Capture the cell that displays the provided text and extract its [x, y] central coordinate. 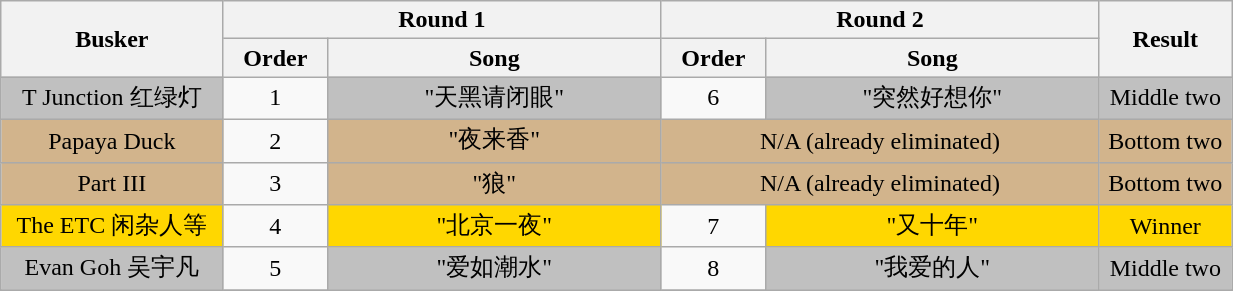
"爱如潮水" [494, 268]
The ETC 闲杂人等 [112, 226]
4 [276, 226]
"夜来香" [494, 140]
"狼" [494, 184]
2 [276, 140]
Round 2 [880, 20]
"突然好想你" [932, 98]
Part III [112, 184]
"我爱的人" [932, 268]
5 [276, 268]
1 [276, 98]
"又十年" [932, 226]
"北京一夜" [494, 226]
T Junction 红绿灯 [112, 98]
8 [714, 268]
Papaya Duck [112, 140]
Evan Goh 吴宇凡 [112, 268]
7 [714, 226]
"天黑请闭眼" [494, 98]
Busker [112, 39]
Round 1 [442, 20]
Result [1166, 39]
6 [714, 98]
Winner [1166, 226]
3 [276, 184]
